Output the (X, Y) coordinate of the center of the cell containing the given text.  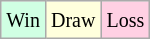
Loss (126, 20)
Win (24, 20)
Draw (72, 20)
